Return (x, y) of the center of cell containing provided text 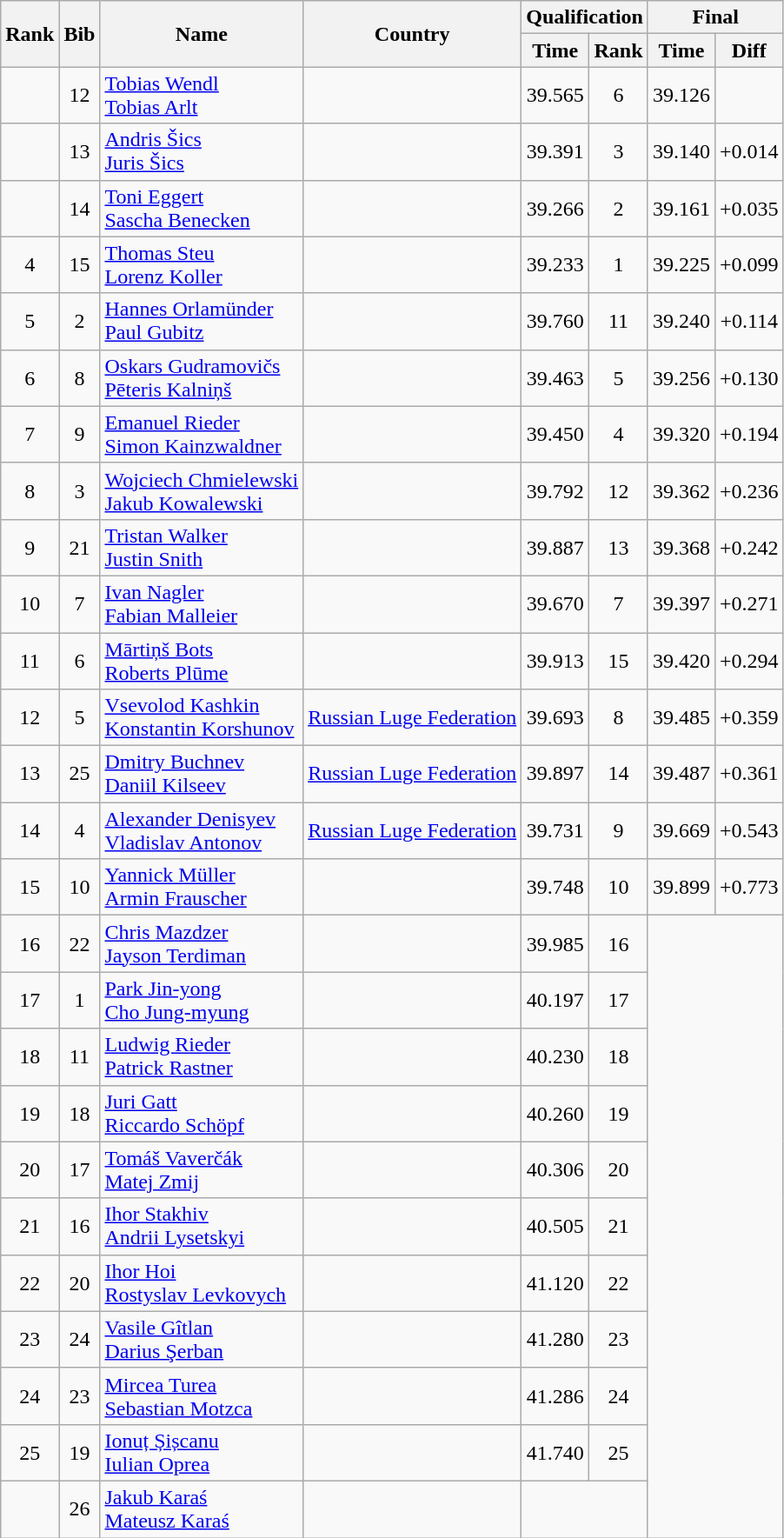
Emanuel RiederSimon Kainzwaldner (202, 435)
41.120 (555, 1283)
39.670 (555, 603)
41.286 (555, 1396)
+0.014 (749, 151)
+0.035 (749, 209)
Hannes OrlamünderPaul Gubitz (202, 322)
39.266 (555, 209)
39.225 (681, 264)
Ihor StakhivAndrii Lysetskyi (202, 1226)
Diff (749, 50)
39.731 (555, 831)
Oskars GudramovičsPēteris Kalniņš (202, 377)
41.740 (555, 1452)
Tomáš VaverčákMatej Zmij (202, 1170)
Vasile GîtlanDarius Şerban (202, 1339)
Vsevolod KashkinKonstantin Korshunov (202, 718)
39.669 (681, 831)
Thomas SteuLorenz Koller (202, 264)
Mircea TureaSebastian Motzca (202, 1396)
Ivan NaglerFabian Malleier (202, 603)
39.565 (555, 96)
Bib (80, 34)
39.899 (681, 887)
Country (412, 34)
Tristan WalkerJustin Snith (202, 548)
39.748 (555, 887)
39.887 (555, 548)
+0.194 (749, 435)
39.897 (555, 774)
26 (80, 1509)
Qualification (585, 17)
+0.361 (749, 774)
40.197 (555, 1000)
Juri GattRiccardo Schöpf (202, 1113)
39.140 (681, 151)
+0.543 (749, 831)
39.913 (555, 661)
Yannick MüllerArmin Frauscher (202, 887)
39.391 (555, 151)
+0.099 (749, 264)
39.126 (681, 96)
+0.236 (749, 490)
Andris ŠicsJuris Šics (202, 151)
39.792 (555, 490)
Final (715, 17)
41.280 (555, 1339)
+0.773 (749, 887)
Jakub KaraśMateusz Karaś (202, 1509)
39.463 (555, 377)
Wojciech ChmielewskiJakub Kowalewski (202, 490)
+0.294 (749, 661)
Tobias WendlTobias Arlt (202, 96)
39.362 (681, 490)
+0.114 (749, 322)
39.161 (681, 209)
Name (202, 34)
39.320 (681, 435)
39.985 (555, 944)
39.693 (555, 718)
+0.242 (749, 548)
39.233 (555, 264)
Chris MazdzerJayson Terdiman (202, 944)
39.368 (681, 548)
39.760 (555, 322)
Toni EggertSascha Benecken (202, 209)
Alexander DenisyevVladislav Antonov (202, 831)
40.306 (555, 1170)
39.487 (681, 774)
Ludwig RiederPatrick Rastner (202, 1057)
39.256 (681, 377)
Ihor HoiRostyslav Levkovych (202, 1283)
+0.130 (749, 377)
Park Jin-yongCho Jung-myung (202, 1000)
+0.271 (749, 603)
39.420 (681, 661)
40.230 (555, 1057)
+0.359 (749, 718)
39.240 (681, 322)
39.450 (555, 435)
39.397 (681, 603)
39.485 (681, 718)
Ionuț ȘișcanuIulian Oprea (202, 1452)
40.505 (555, 1226)
40.260 (555, 1113)
Dmitry BuchnevDaniil Kilseev (202, 774)
Mārtiņš BotsRoberts Plūme (202, 661)
